Scan for the cell matching the given text and deliver its (X, Y) coordinate at center. 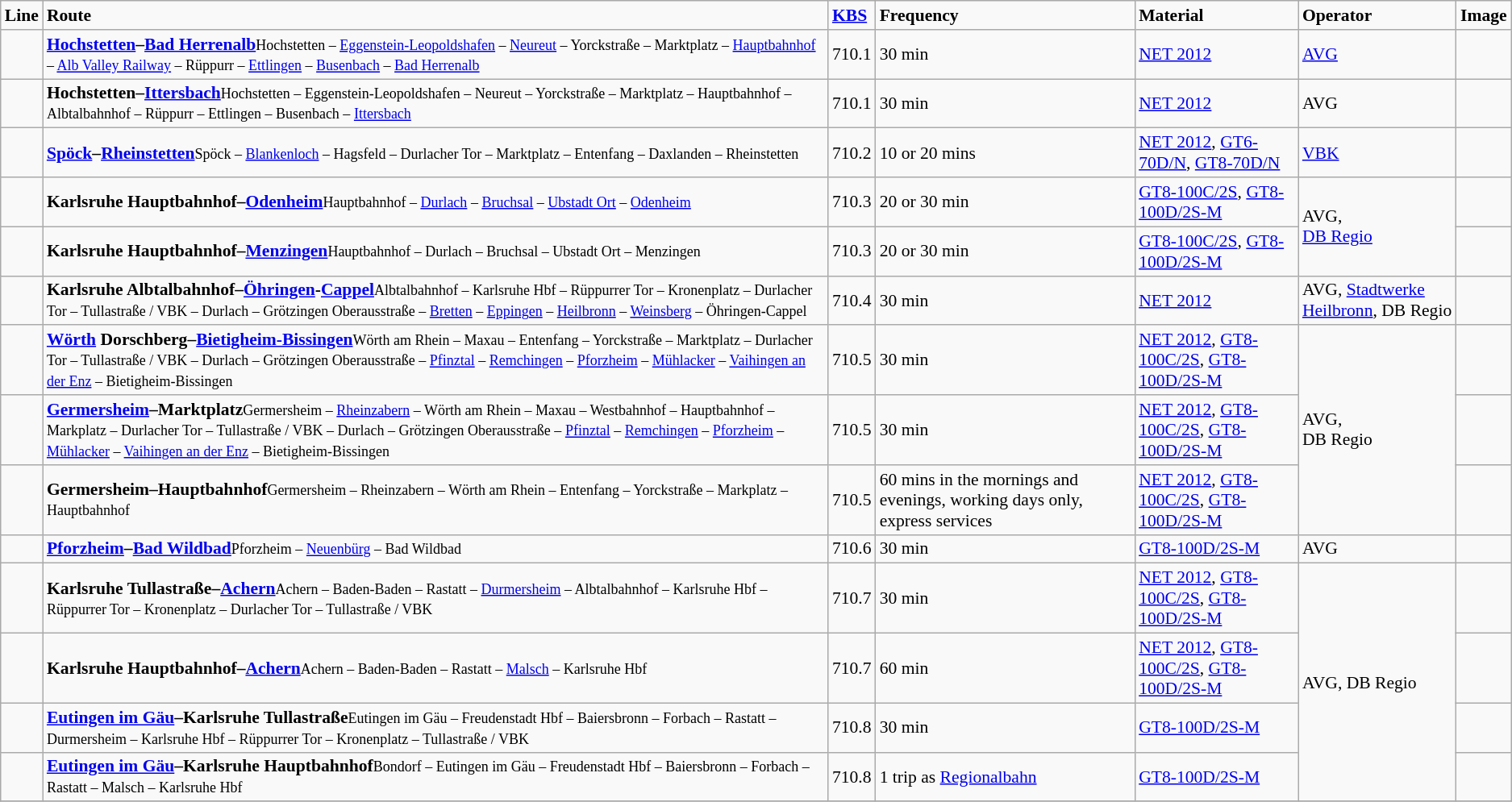
710.4 (852, 300)
Pforzheim–Bad WildbadPforzheim – Neuenbürg – Bad Wildbad (435, 549)
60 min (1006, 669)
Image (1484, 15)
AVG, Stadtwerke Heilbronn, DB Regio (1377, 300)
NET 2012, GT6-70D/N, GT8-70D/N (1216, 153)
Karlsruhe Hauptbahnhof–OdenheimHauptbahnhof – Durlach – Bruchsal – Ubstadt Ort – Odenheim (435, 202)
710.2 (852, 153)
VBK (1377, 153)
Karlsruhe Hauptbahnhof–AchernAchern – Baden-Baden – Rastatt – Malsch – Karlsruhe Hbf (435, 669)
Frequency (1006, 15)
710.6 (852, 549)
Route (435, 15)
Spöck–RheinstettenSpöck – Blankenloch – Hagsfeld – Durlacher Tor – Marktplatz – Entenfang – Daxlanden – Rheinstetten (435, 153)
Operator (1377, 15)
AVG, DB Regio (1377, 683)
KBS (852, 15)
Eutingen im Gäu–Karlsruhe HauptbahnhofBondorf – Eutingen im Gäu – Freudenstadt Hbf – Baiersbronn – Forbach – Rastatt – Malsch – Karlsruhe Hbf (435, 777)
1 trip as Regionalbahn (1006, 777)
Line (22, 15)
Karlsruhe Hauptbahnhof–MenzingenHauptbahnhof – Durlach – Bruchsal – Ubstadt Ort – Menzingen (435, 251)
Germersheim–HauptbahnhofGermersheim – Rheinzabern – Wörth am Rhein – Entenfang – Yorckstraße – Markplatz – Hauptbahnhof (435, 500)
10 or 20 mins (1006, 153)
60 mins in the mornings and evenings, working days only, express services (1006, 500)
Material (1216, 15)
